Provide the [x, y] coordinate of the cell's center where the given text is located.  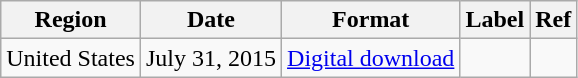
United States [71, 58]
Digital download [371, 58]
Format [371, 20]
July 31, 2015 [210, 58]
Label [495, 20]
Ref [554, 20]
Date [210, 20]
Region [71, 20]
